Extract the [X, Y] coordinate from the center of the cell holding the provided text.  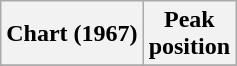
Peakposition [189, 34]
Chart (1967) [72, 34]
